Return (X, Y) of the center of cell containing provided text 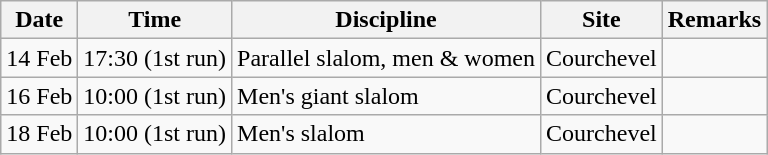
Parallel slalom, men & women (386, 58)
Date (40, 20)
Men's giant slalom (386, 96)
Discipline (386, 20)
Time (155, 20)
18 Feb (40, 134)
Site (602, 20)
16 Feb (40, 96)
17:30 (1st run) (155, 58)
14 Feb (40, 58)
Men's slalom (386, 134)
Remarks (714, 20)
